Pinpoint the cell where the given text exists, returning its [x, y] midpoint coordinate. 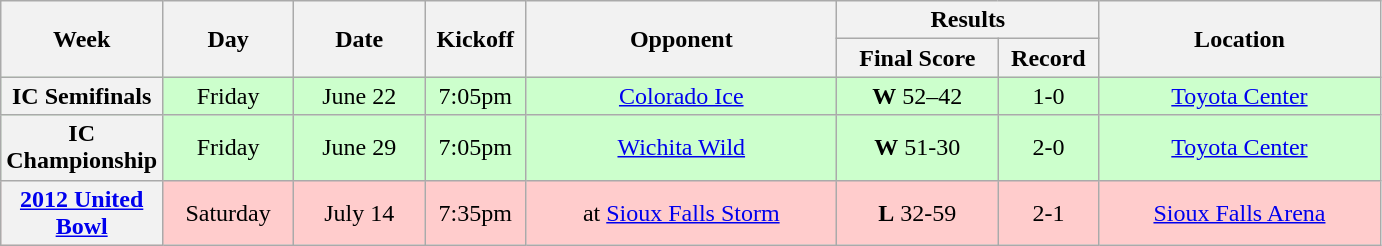
July 14 [360, 212]
Saturday [228, 212]
Day [228, 39]
2-1 [1048, 212]
June 22 [360, 96]
2-0 [1048, 148]
Week [82, 39]
Opponent [682, 39]
W 52–42 [918, 96]
Record [1048, 58]
Sioux Falls Arena [1240, 212]
Wichita Wild [682, 148]
7:35pm [476, 212]
Date [360, 39]
L 32-59 [918, 212]
2012 United Bowl [82, 212]
Colorado Ice [682, 96]
IC Championship [82, 148]
Final Score [918, 58]
1-0 [1048, 96]
Kickoff [476, 39]
W 51-30 [918, 148]
June 29 [360, 148]
IC Semifinals [82, 96]
at Sioux Falls Storm [682, 212]
Location [1240, 39]
Results [968, 20]
